Provide the (X, Y) coordinate of the cell's center where the given text is located.  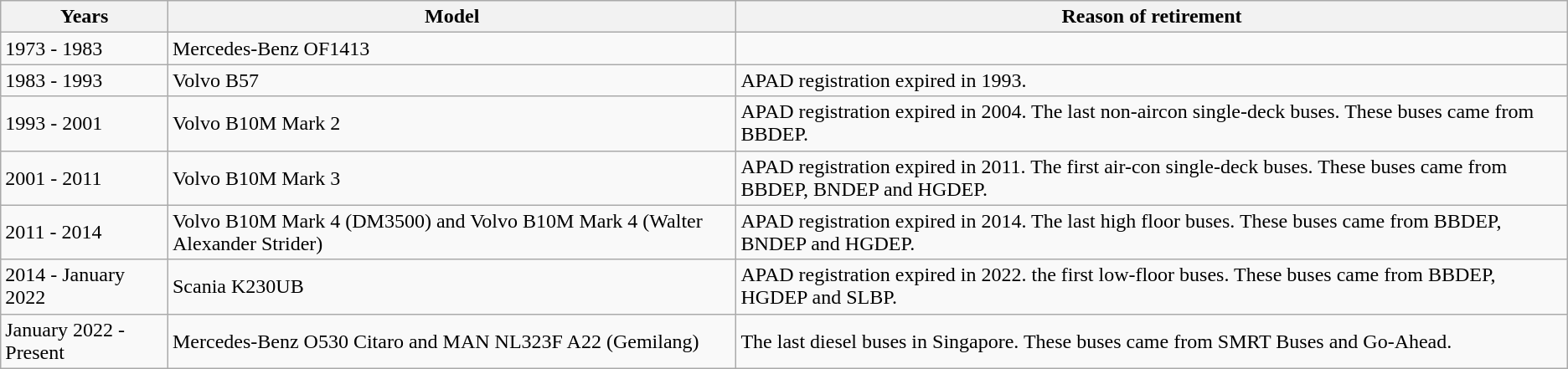
Years (85, 17)
Reason of retirement (1152, 17)
APAD registration expired in 2011. The first air-con single-deck buses. These buses came from BBDEP, BNDEP and HGDEP. (1152, 177)
APAD registration expired in 2014. The last high floor buses. These buses came from BBDEP, BNDEP and HGDEP. (1152, 233)
2001 - 2011 (85, 177)
Volvo B57 (451, 80)
Volvo B10M Mark 2 (451, 124)
APAD registration expired in 2022. the first low-floor buses. These buses came from BBDEP, HGDEP and SLBP. (1152, 286)
1983 - 1993 (85, 80)
January 2022 - Present (85, 341)
APAD registration expired in 2004. The last non-aircon single-deck buses. These buses came from BBDEP. (1152, 124)
Mercedes-Benz O530 Citaro and MAN NL323F A22 (Gemilang) (451, 341)
Mercedes-Benz OF1413 (451, 49)
2014 - January 2022 (85, 286)
2011 - 2014 (85, 233)
Model (451, 17)
Volvo B10M Mark 4 (DM3500) and Volvo B10M Mark 4 (Walter Alexander Strider) (451, 233)
APAD registration expired in 1993. (1152, 80)
1973 - 1983 (85, 49)
Volvo B10M Mark 3 (451, 177)
The last diesel buses in Singapore. These buses came from SMRT Buses and Go-Ahead. (1152, 341)
1993 - 2001 (85, 124)
Scania K230UB (451, 286)
